Return the (x, y) coordinate for the center point of the cell that contains the specified text.  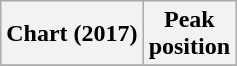
Chart (2017) (72, 34)
Peakposition (189, 34)
